Determine the (x, y) coordinate at the center of the cell enclosing the given text.  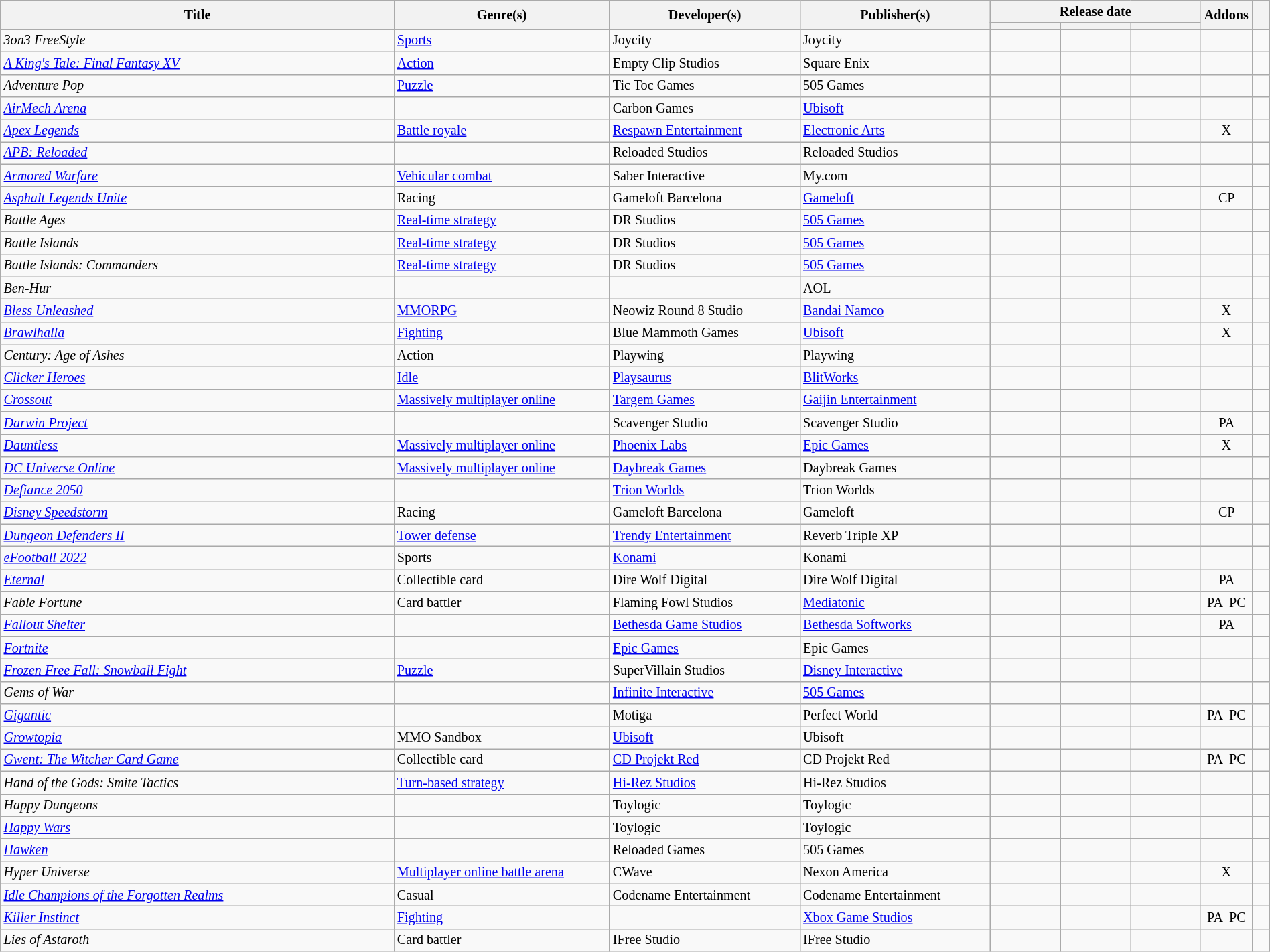
Publisher(s) (895, 15)
MMO Sandbox (502, 738)
Clicker Heroes (197, 379)
Frozen Free Fall: Snowball Fight (197, 671)
Hyper Universe (197, 873)
Release date (1095, 12)
Empty Clip Studios (705, 64)
Growtopia (197, 738)
Perfect World (895, 716)
Armored Warfare (197, 176)
DC Universe Online (197, 468)
Vehicular combat (502, 176)
Tower defense (502, 536)
Targem Games (705, 401)
Happy Dungeons (197, 805)
Dauntless (197, 446)
Idle (502, 379)
Addons (1226, 15)
Apex Legends (197, 131)
Eternal (197, 581)
Blue Mammoth Games (705, 334)
Mediatonic (895, 603)
Motiga (705, 716)
Bandai Namco (895, 311)
Reverb Triple XP (895, 536)
Gaijin Entertainment (895, 401)
Gems of War (197, 693)
Fable Fortune (197, 603)
Fortnite (197, 648)
Bless Unleashed (197, 311)
Battle Islands: Commanders (197, 266)
Bethesda Game Studios (705, 626)
Genre(s) (502, 15)
Respawn Entertainment (705, 131)
MMORPG (502, 311)
Fallout Shelter (197, 626)
Title (197, 15)
Battle royale (502, 131)
Electronic Arts (895, 131)
Playsaurus (705, 379)
Phoenix Labs (705, 446)
Defiance 2050 (197, 491)
Gigantic (197, 716)
SuperVillain Studios (705, 671)
Gwent: The Witcher Card Game (197, 760)
APB: Reloaded (197, 153)
Neowiz Round 8 Studio (705, 311)
AirMech Arena (197, 109)
Lies of Astaroth (197, 941)
Tic Toc Games (705, 86)
3on3 FreeStyle (197, 41)
AOL (895, 289)
Trendy Entertainment (705, 536)
Brawlhalla (197, 334)
Bethesda Softworks (895, 626)
Ben-Hur (197, 289)
Saber Interactive (705, 176)
Infinite Interactive (705, 693)
Xbox Game Studios (895, 918)
Crossout (197, 401)
Turn-based strategy (502, 783)
Dungeon Defenders II (197, 536)
CWave (705, 873)
Battle Islands (197, 243)
Disney Interactive (895, 671)
Darwin Project (197, 423)
Reloaded Games (705, 851)
Killer Instinct (197, 918)
Nexon America (895, 873)
Idle Champions of the Forgotten Realms (197, 896)
Hawken (197, 851)
Flaming Fowl Studios (705, 603)
Carbon Games (705, 109)
Disney Speedstorm (197, 513)
Asphalt Legends Unite (197, 198)
Century: Age of Ashes (197, 356)
My.com (895, 176)
Square Enix (895, 64)
Casual (502, 896)
Adventure Pop (197, 86)
Developer(s) (705, 15)
eFootball 2022 (197, 558)
A King's Tale: Final Fantasy XV (197, 64)
BlitWorks (895, 379)
Happy Wars (197, 828)
Battle Ages (197, 221)
Hand of the Gods: Smite Tactics (197, 783)
Multiplayer online battle arena (502, 873)
